Pinpoint the cell where the given text exists, returning its (x, y) midpoint coordinate. 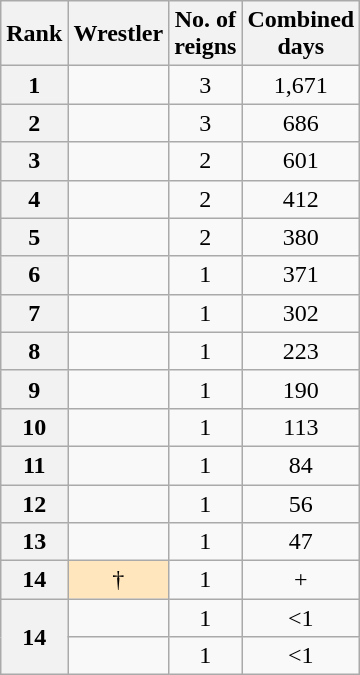
No. ofreigns (206, 34)
1,671 (301, 85)
7 (34, 313)
113 (301, 427)
380 (301, 237)
12 (34, 503)
371 (301, 275)
302 (301, 313)
190 (301, 389)
Combineddays (301, 34)
10 (34, 427)
† (118, 580)
6 (34, 275)
601 (301, 161)
13 (34, 542)
Rank (34, 34)
Wrestler (118, 34)
5 (34, 237)
686 (301, 123)
11 (34, 465)
47 (301, 542)
84 (301, 465)
223 (301, 351)
412 (301, 199)
9 (34, 389)
8 (34, 351)
56 (301, 503)
4 (34, 199)
+ (301, 580)
